Locate the cell with the specified text and output its (x, y) center coordinate. 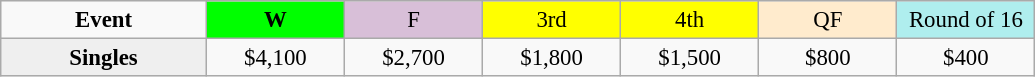
3rd (552, 20)
W (275, 20)
$2,700 (413, 58)
Event (104, 20)
$800 (828, 58)
Round of 16 (966, 20)
$1,500 (690, 58)
Singles (104, 58)
$4,100 (275, 58)
QF (828, 20)
4th (690, 20)
$1,800 (552, 58)
F (413, 20)
$400 (966, 58)
